Scan for the cell matching the given text and deliver its [x, y] coordinate at center. 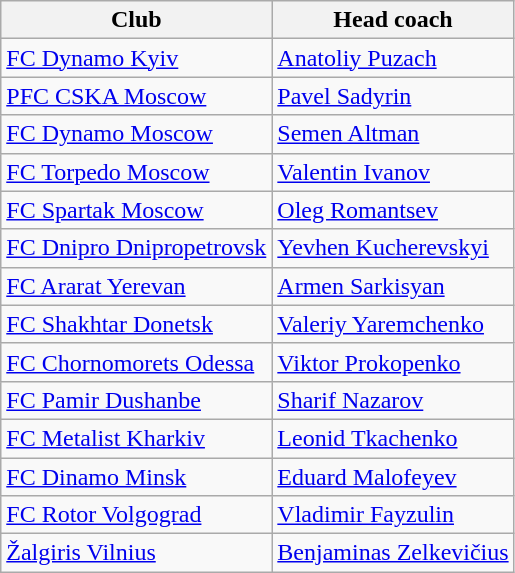
FC Rotor Volgograd [136, 515]
Head coach [393, 20]
Viktor Prokopenko [393, 362]
Sharif Nazarov [393, 400]
Armen Sarkisyan [393, 286]
Žalgiris Vilnius [136, 553]
Leonid Tkachenko [393, 438]
FC Pamir Dushanbe [136, 400]
FC Dynamo Kyiv [136, 58]
FC Ararat Yerevan [136, 286]
PFC CSKA Moscow [136, 96]
Semen Altman [393, 134]
FC Metalist Kharkiv [136, 438]
FC Dnipro Dnipropetrovsk [136, 248]
Valeriy Yaremchenko [393, 324]
Club [136, 20]
Yevhen Kucherevskyi [393, 248]
Anatoliy Puzach [393, 58]
Vladimir Fayzulin [393, 515]
FC Dinamo Minsk [136, 477]
FC Chornomorets Odessa [136, 362]
FC Dynamo Moscow [136, 134]
FC Shakhtar Donetsk [136, 324]
Eduard Malofeyev [393, 477]
Oleg Romantsev [393, 210]
FC Spartak Moscow [136, 210]
Benjaminas Zelkevičius [393, 553]
FC Torpedo Moscow [136, 172]
Valentin Ivanov [393, 172]
Pavel Sadyrin [393, 96]
